Search for the cell housing the specified text and yield its [X, Y] center coordinate. 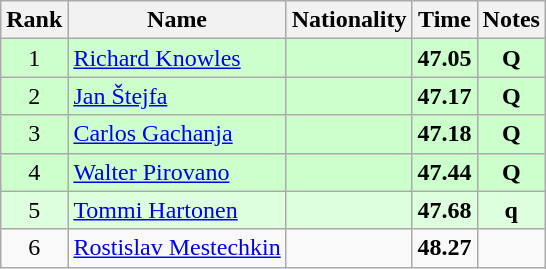
Richard Knowles [177, 58]
47.17 [444, 96]
47.18 [444, 134]
48.27 [444, 248]
Walter Pirovano [177, 172]
47.44 [444, 172]
5 [34, 210]
Rostislav Mestechkin [177, 248]
Tommi Hartonen [177, 210]
1 [34, 58]
3 [34, 134]
Carlos Gachanja [177, 134]
Name [177, 20]
47.68 [444, 210]
Time [444, 20]
2 [34, 96]
Notes [511, 20]
Rank [34, 20]
q [511, 210]
4 [34, 172]
Jan Štejfa [177, 96]
Nationality [349, 20]
47.05 [444, 58]
6 [34, 248]
